For the text-containing cell, return its midpoint in (X, Y) coordinate format. 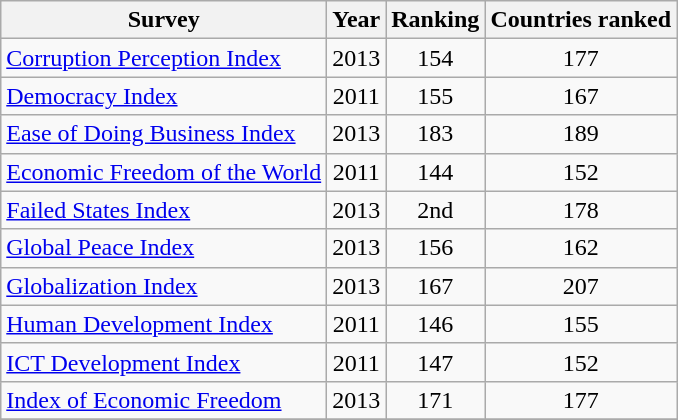
207 (581, 286)
Globalization Index (164, 286)
178 (581, 210)
Democracy Index (164, 96)
171 (436, 400)
Index of Economic Freedom (164, 400)
162 (581, 248)
Failed States Index (164, 210)
Ease of Doing Business Index (164, 134)
147 (436, 362)
189 (581, 134)
Ranking (436, 20)
144 (436, 172)
156 (436, 248)
ICT Development Index (164, 362)
146 (436, 324)
Year (356, 20)
Survey (164, 20)
Economic Freedom of the World (164, 172)
2nd (436, 210)
183 (436, 134)
Countries ranked (581, 20)
Human Development Index (164, 324)
Global Peace Index (164, 248)
Corruption Perception Index (164, 58)
154 (436, 58)
